From the cell containing the given text, extract its center point as (X, Y) coordinate. 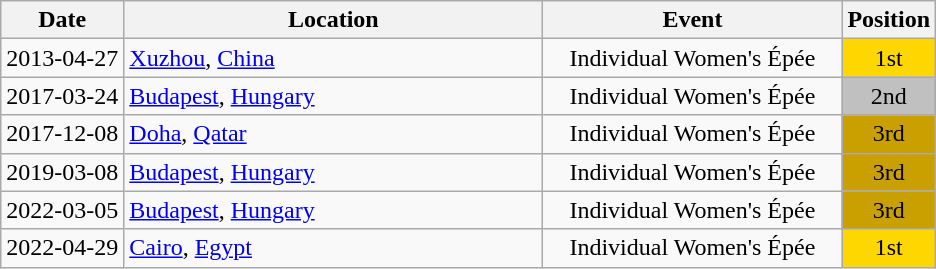
2022-03-05 (62, 210)
Date (62, 20)
2022-04-29 (62, 248)
Doha, Qatar (334, 134)
Xuzhou, China (334, 58)
Event (692, 20)
2017-03-24 (62, 96)
2nd (889, 96)
2013-04-27 (62, 58)
Cairo, Egypt (334, 248)
2017-12-08 (62, 134)
Location (334, 20)
Position (889, 20)
2019-03-08 (62, 172)
